Return (X, Y) of the center of cell containing provided text 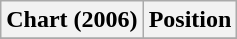
Position (190, 20)
Chart (2006) (72, 20)
